From the cell containing the given text, extract its center point as (X, Y) coordinate. 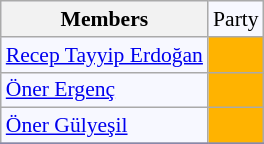
Party (236, 19)
Öner Gülyeşil (104, 126)
Öner Ergenç (104, 90)
Recep Tayyip Erdoğan (104, 55)
Members (104, 19)
